Capture the cell that displays the provided text and extract its [x, y] central coordinate. 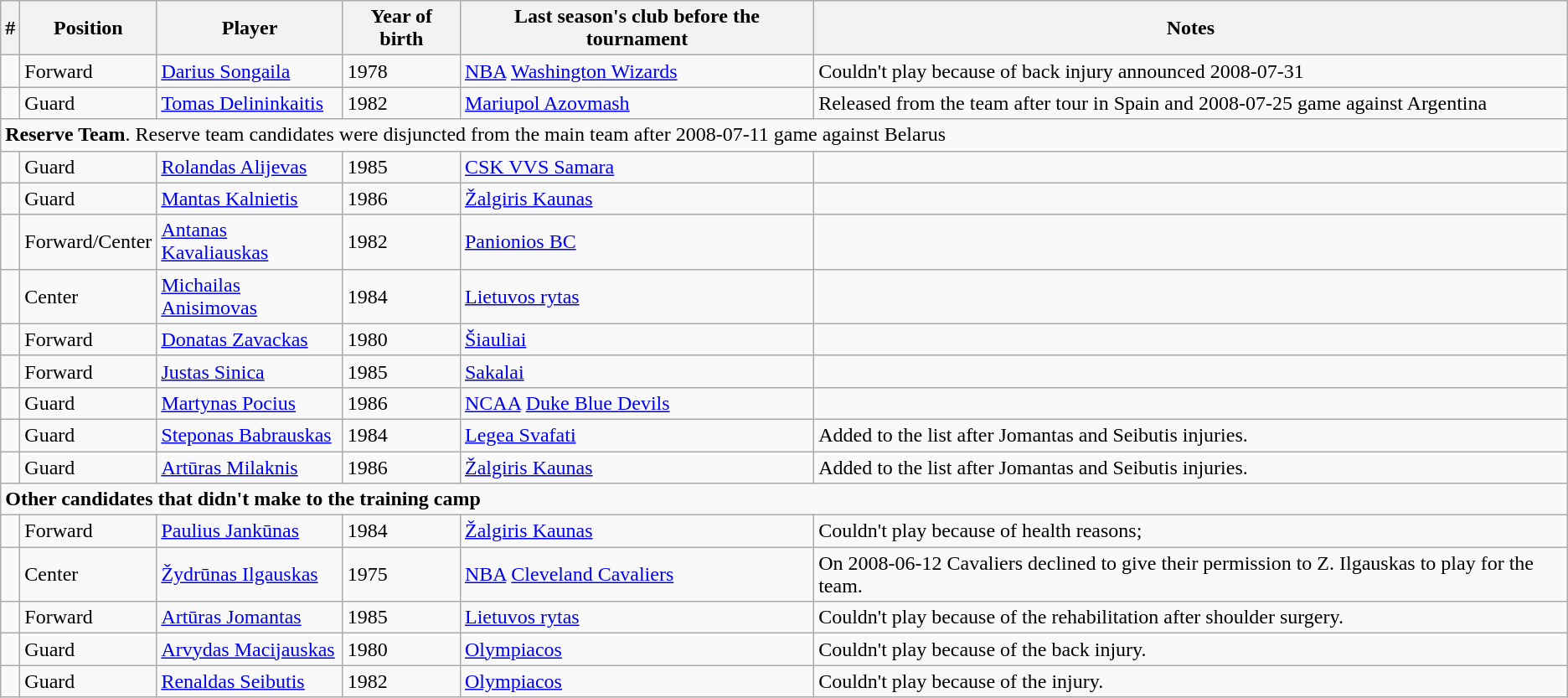
1978 [401, 71]
Reserve Team. Reserve team candidates were disjuncted from the main team after 2008-07-11 game against Belarus [784, 135]
Couldn't play because of back injury announced 2008-07-31 [1191, 71]
NCAA Duke Blue Devils [637, 403]
Couldn't play because of health reasons; [1191, 531]
Couldn't play because of the rehabilitation after shoulder surgery. [1191, 618]
Steponas Babrauskas [250, 435]
Martynas Pocius [250, 403]
NBA Cleveland Cavaliers [637, 575]
NBA Washington Wizards [637, 71]
Other candidates that didn't make to the training camp [784, 499]
Darius Songaila [250, 71]
Year of birth [401, 28]
Rolandas Alijevas [250, 167]
Artūras Jomantas [250, 618]
Couldn't play because of the injury. [1191, 681]
Paulius Jankūnas [250, 531]
Donatas Zavackas [250, 339]
Antanas Kavaliauskas [250, 241]
1975 [401, 575]
Mariupol Azovmash [637, 103]
Player [250, 28]
Arvydas Macijauskas [250, 649]
Forward/Center [89, 241]
On 2008-06-12 Cavaliers declined to give their permission to Z. Ilgauskas to play for the team. [1191, 575]
Tomas Delininkaitis [250, 103]
Panionios BC [637, 241]
Released from the team after tour in Spain and 2008-07-25 game against Argentina [1191, 103]
Sakalai [637, 371]
Couldn't play because of the back injury. [1191, 649]
Šiauliai [637, 339]
Last season's club before the tournament [637, 28]
# [10, 28]
CSK VVS Samara [637, 167]
Mantas Kalnietis [250, 199]
Notes [1191, 28]
Justas Sinica [250, 371]
Žydrūnas Ilgauskas [250, 575]
Legea Svafati [637, 435]
Artūras Milaknis [250, 467]
Renaldas Seibutis [250, 681]
Michailas Anisimovas [250, 297]
Position [89, 28]
